Provide the [x, y] coordinate of the cell's center where the given text is located.  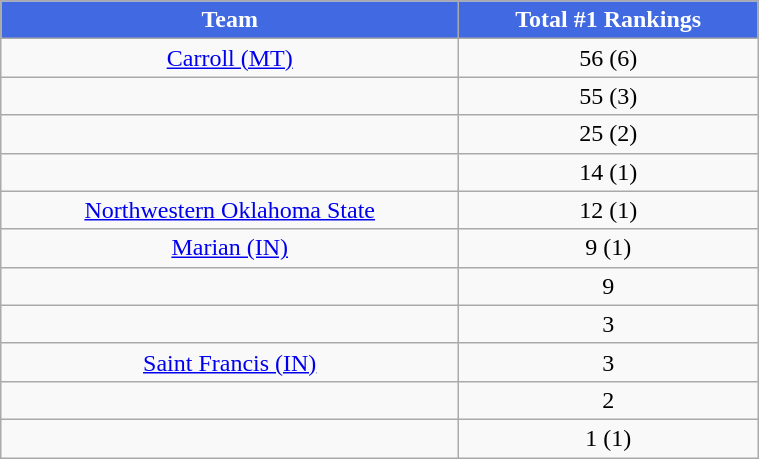
Saint Francis (IN) [230, 362]
9 (1) [608, 248]
12 (1) [608, 210]
1 (1) [608, 438]
9 [608, 286]
56 (6) [608, 58]
14 (1) [608, 172]
Marian (IN) [230, 248]
Carroll (MT) [230, 58]
25 (2) [608, 134]
Total #1 Rankings [608, 20]
2 [608, 400]
55 (3) [608, 96]
Northwestern Oklahoma State [230, 210]
Team [230, 20]
